Capture the cell that displays the provided text and extract its [X, Y] central coordinate. 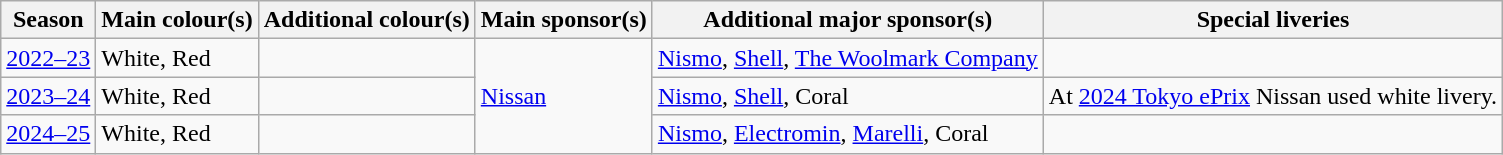
2022–23 [48, 58]
2023–24 [48, 96]
Additional colour(s) [366, 20]
Additional major sponsor(s) [848, 20]
Nismo, Shell, The Woolmark Company [848, 58]
Season [48, 20]
Nismo, Shell, Coral [848, 96]
At 2024 Tokyo ePrix Nissan used white livery. [1272, 96]
Special liveries [1272, 20]
Nissan [564, 96]
Main colour(s) [177, 20]
2024–25 [48, 134]
Nismo, Electromin, Marelli, Coral [848, 134]
Main sponsor(s) [564, 20]
